From the cell containing the given text, extract its center point as [x, y] coordinate. 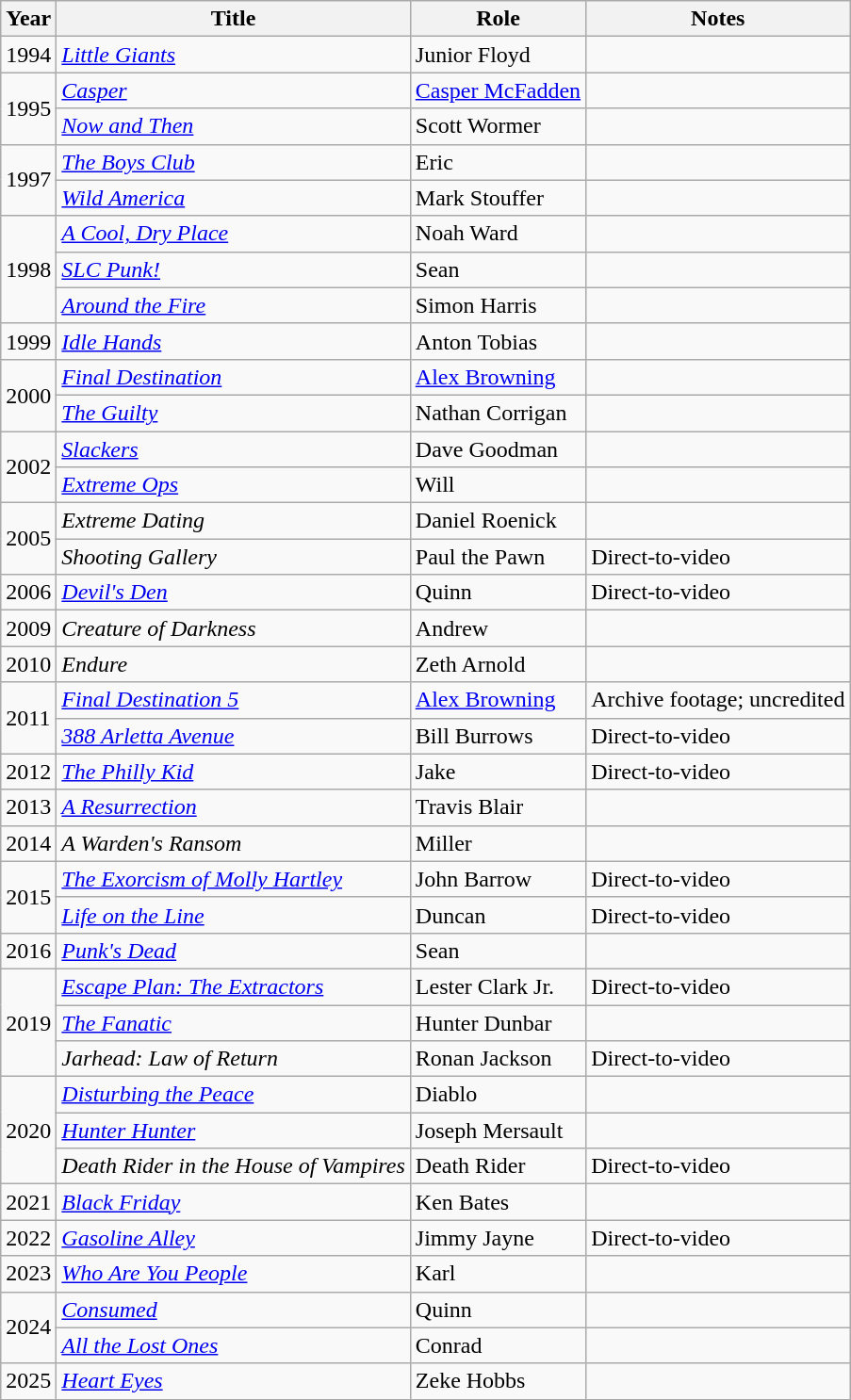
2000 [28, 395]
Duncan [498, 915]
Miller [498, 843]
Punk's Dead [234, 951]
Zeke Hobbs [498, 1381]
1995 [28, 108]
Slackers [234, 449]
Casper McFadden [498, 90]
Daniel Roenick [498, 521]
A Cool, Dry Place [234, 234]
1994 [28, 55]
Little Giants [234, 55]
Around the Fire [234, 305]
Jarhead: Law of Return [234, 1059]
2015 [28, 897]
Final Destination 5 [234, 700]
2024 [28, 1327]
A Warden's Ransom [234, 843]
2023 [28, 1274]
Simon Harris [498, 305]
2020 [28, 1131]
2011 [28, 718]
Bill Burrows [498, 736]
Creature of Darkness [234, 628]
Final Destination [234, 377]
Casper [234, 90]
A Resurrection [234, 807]
The Guilty [234, 413]
2016 [28, 951]
Black Friday [234, 1202]
The Exorcism of Molly Hartley [234, 879]
2013 [28, 807]
Consumed [234, 1310]
The Philly Kid [234, 772]
Eric [498, 162]
Nathan Corrigan [498, 413]
Mark Stouffer [498, 198]
Zeth Arnold [498, 664]
Role [498, 19]
Devil's Den [234, 593]
2012 [28, 772]
Disturbing the Peace [234, 1095]
Death Rider in the House of Vampires [234, 1166]
Now and Then [234, 126]
1999 [28, 341]
Junior Floyd [498, 55]
Karl [498, 1274]
Paul the Pawn [498, 557]
Title [234, 19]
Jake [498, 772]
Endure [234, 664]
2009 [28, 628]
Diablo [498, 1095]
Wild America [234, 198]
The Fanatic [234, 1022]
Year [28, 19]
The Boys Club [234, 162]
2022 [28, 1238]
1997 [28, 180]
2019 [28, 1022]
2005 [28, 539]
Death Rider [498, 1166]
2021 [28, 1202]
Noah Ward [498, 234]
Notes [718, 19]
Ronan Jackson [498, 1059]
Dave Goodman [498, 449]
2006 [28, 593]
John Barrow [498, 879]
Andrew [498, 628]
2025 [28, 1381]
1998 [28, 269]
Lester Clark Jr. [498, 986]
Life on the Line [234, 915]
Shooting Gallery [234, 557]
Escape Plan: The Extractors [234, 986]
2002 [28, 467]
Gasoline Alley [234, 1238]
Scott Wormer [498, 126]
Who Are You People [234, 1274]
Idle Hands [234, 341]
388 Arletta Avenue [234, 736]
All the Lost Ones [234, 1345]
Travis Blair [498, 807]
2010 [28, 664]
Hunter Dunbar [498, 1022]
Extreme Ops [234, 485]
Will [498, 485]
Anton Tobias [498, 341]
Heart Eyes [234, 1381]
Jimmy Jayne [498, 1238]
Extreme Dating [234, 521]
Hunter Hunter [234, 1131]
Joseph Mersault [498, 1131]
Ken Bates [498, 1202]
Archive footage; uncredited [718, 700]
SLC Punk! [234, 269]
Conrad [498, 1345]
2014 [28, 843]
